Pinpoint the cell where the given text exists, returning its [x, y] midpoint coordinate. 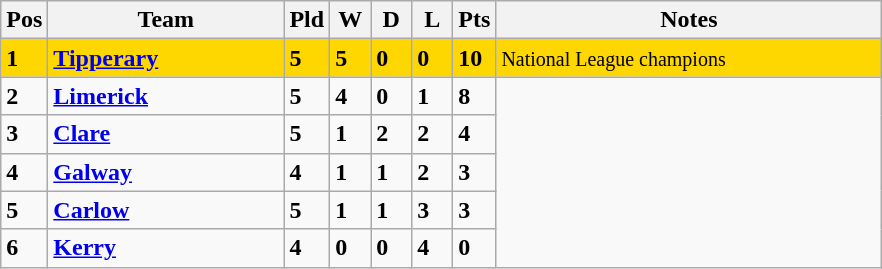
Notes [689, 20]
6 [24, 248]
Team [166, 20]
Limerick [166, 96]
Pos [24, 20]
10 [474, 58]
Carlow [166, 210]
L [432, 20]
Galway [166, 172]
8 [474, 96]
Kerry [166, 248]
National League champions [689, 58]
Clare [166, 134]
Pld [307, 20]
Tipperary [166, 58]
W [350, 20]
Pts [474, 20]
D [392, 20]
